Determine the (X, Y) coordinate at the center of the cell enclosing the given text.  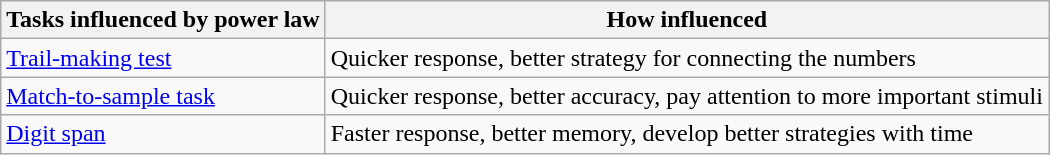
Faster response, better memory, develop better strategies with time (686, 134)
Match-to-sample task (163, 96)
How influenced (686, 20)
Trail-making test (163, 58)
Quicker response, better strategy for connecting the numbers (686, 58)
Tasks influenced by power law (163, 20)
Digit span (163, 134)
Quicker response, better accuracy, pay attention to more important stimuli (686, 96)
